Capture the cell that displays the provided text and extract its [x, y] central coordinate. 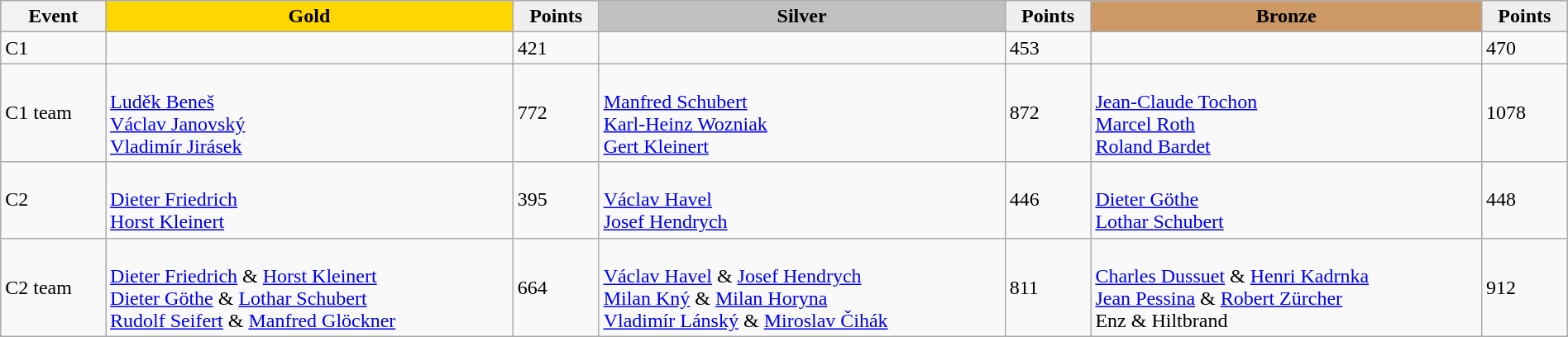
Manfred SchubertKarl-Heinz WozniakGert Kleinert [802, 112]
Václav Havel & Josef HendrychMilan Kný & Milan HorynaVladimír Lánský & Miroslav Čihák [802, 287]
772 [556, 112]
Dieter Friedrich & Horst KleinertDieter Göthe & Lothar SchubertRudolf Seifert & Manfred Glöckner [309, 287]
Dieter GötheLothar Schubert [1286, 200]
446 [1048, 200]
421 [556, 48]
Bronze [1286, 17]
664 [556, 287]
811 [1048, 287]
1078 [1524, 112]
Silver [802, 17]
Gold [309, 17]
470 [1524, 48]
872 [1048, 112]
Dieter FriedrichHorst Kleinert [309, 200]
453 [1048, 48]
C2 [53, 200]
Václav HavelJosef Hendrych [802, 200]
Charles Dussuet & Henri KadrnkaJean Pessina & Robert ZürcherEnz & Hiltbrand [1286, 287]
912 [1524, 287]
Luděk BenešVáclav JanovskýVladimír Jirásek [309, 112]
Jean-Claude TochonMarcel RothRoland Bardet [1286, 112]
C2 team [53, 287]
C1 [53, 48]
395 [556, 200]
448 [1524, 200]
Event [53, 17]
C1 team [53, 112]
